Identify which cell holds the provided text, then report its [x, y] central coordinate. 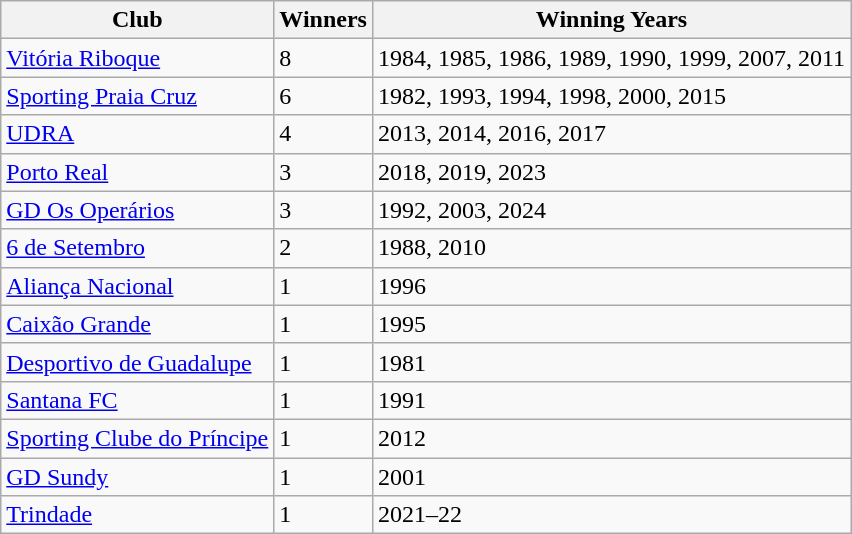
GD Sundy [138, 477]
Trindade [138, 515]
1984, 1985, 1986, 1989, 1990, 1999, 2007, 2011 [611, 58]
1995 [611, 324]
2018, 2019, 2023 [611, 172]
1992, 2003, 2024 [611, 210]
Desportivo de Guadalupe [138, 362]
4 [324, 134]
Aliança Nacional [138, 286]
GD Os Operários [138, 210]
1991 [611, 400]
Vitória Riboque [138, 58]
2 [324, 248]
1996 [611, 286]
8 [324, 58]
2021–22 [611, 515]
6 de Setembro [138, 248]
Porto Real [138, 172]
Sporting Praia Cruz [138, 96]
1981 [611, 362]
Club [138, 20]
Winning Years [611, 20]
2001 [611, 477]
2012 [611, 438]
UDRA [138, 134]
Winners [324, 20]
Santana FC [138, 400]
1982, 1993, 1994, 1998, 2000, 2015 [611, 96]
2013, 2014, 2016, 2017 [611, 134]
Sporting Clube do Príncipe [138, 438]
Caixão Grande [138, 324]
6 [324, 96]
1988, 2010 [611, 248]
